Provide the (X, Y) coordinate of the cell's center where the given text is located.  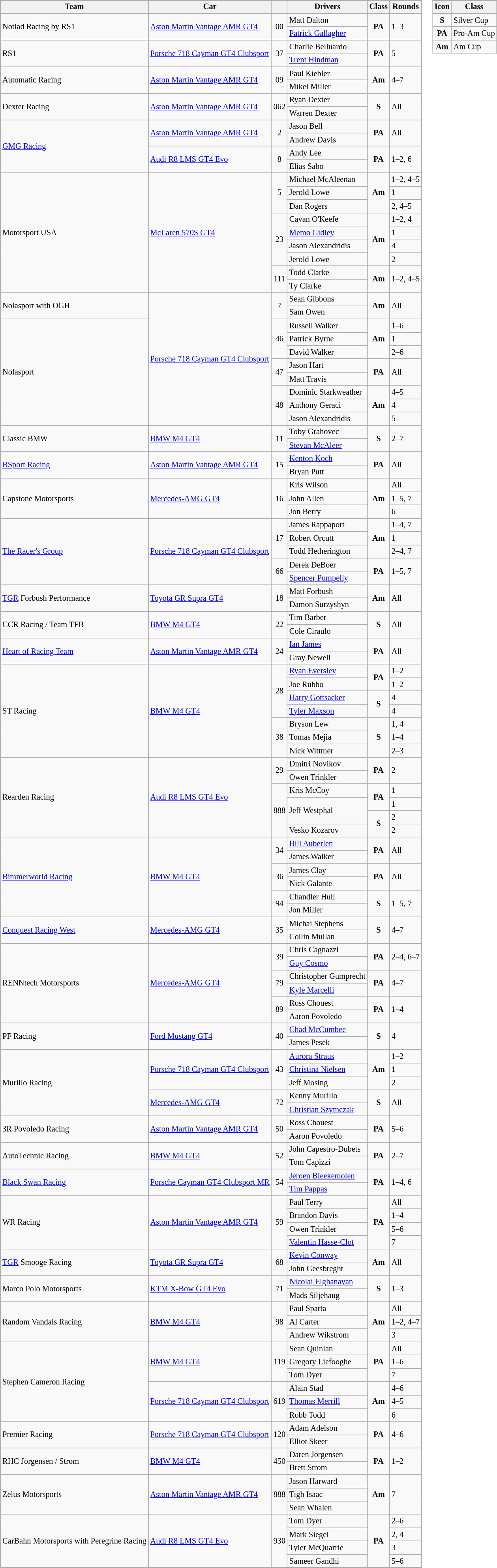
34 (279, 850)
Memo Gidley (328, 233)
Al Carter (328, 1322)
Tom Capizzi (328, 1163)
Black Swan Racing (74, 1182)
ST Racing (74, 711)
Dexter Racing (74, 107)
Joe Rubbo (328, 684)
Marco Polo Motorsports (74, 1289)
Trent Hindman (328, 60)
Patrick Gallagher (328, 34)
Rounds (406, 7)
15 (279, 465)
1–2, 4–7 (406, 1322)
Ty Clarke (328, 286)
Murillo Racing (74, 1083)
Patrick Byrne (328, 339)
Tyler Maxson (328, 711)
Matt Travis (328, 379)
Ryan Dexter (328, 100)
1–2, 4 (406, 219)
Pro-Am Cup (474, 34)
Christopher Gumprecht (328, 977)
450 (279, 1461)
2–3 (406, 751)
Cole Ciraulo (328, 631)
Cavan O'Keefe (328, 219)
James Pesek (328, 1043)
Icon (442, 7)
38 (279, 737)
119 (279, 1362)
1–2, 6 (406, 159)
36 (279, 877)
Guy Cosmo (328, 963)
54 (279, 1182)
CCR Racing / Team TFB (74, 624)
Mads Siljehaug (328, 1295)
Sean Whalen (328, 1508)
Kris Wilson (328, 485)
Todd Hetherington (328, 552)
2, 4 (406, 1534)
35 (279, 930)
39 (279, 957)
Nick Galante (328, 884)
18 (279, 598)
Nolasport (74, 372)
David Walker (328, 352)
Sam Owen (328, 313)
Chris Cagnazzi (328, 950)
1–4, 7 (406, 525)
Jason Hart (328, 365)
Silver Cup (474, 20)
72 (279, 1103)
Bryson Lew (328, 724)
Gregory Liefooghe (328, 1362)
062 (279, 107)
Automatic Racing (74, 80)
Ian James (328, 644)
Robb Todd (328, 1415)
Nicolai Elghanayan (328, 1282)
46 (279, 339)
Russell Walker (328, 326)
Rearden Racing (74, 797)
Jon Miller (328, 910)
59 (279, 1223)
Valentin Hasse-Clot (328, 1242)
Dmitri Novikov (328, 764)
Elias Sabo (328, 167)
66 (279, 571)
Aurora Straus (328, 1056)
Jeff Mosing (328, 1083)
00 (279, 27)
Kevin Conway (328, 1255)
Michael McAleenan (328, 180)
The Racer's Group (74, 551)
PF Racing (74, 1036)
Porsche Cayman GT4 Clubsport MR (210, 1182)
Harry Gottsacker (328, 698)
McLaren 570S GT4 (210, 233)
Sean Gibbons (328, 299)
Derek DeBoer (328, 565)
Tim Pappas (328, 1189)
17 (279, 538)
Alain Stad (328, 1388)
2–4, 6–7 (406, 957)
Nick Wittmer (328, 751)
Drivers (328, 7)
Warren Dexter (328, 113)
Toby Grahovec (328, 432)
John Capestro-Dubets (328, 1149)
Premier Racing (74, 1435)
Car (210, 7)
Andrew Davis (328, 140)
43 (279, 1070)
Ryan Eversley (328, 671)
AutoTechnic Racing (74, 1156)
1, 4 (406, 724)
40 (279, 1036)
Stephen Cameron Racing (74, 1382)
Jeroen Bleekemolen (328, 1176)
BSport Racing (74, 465)
Thomas Merrill (328, 1402)
Spencer Pumpelly (328, 578)
Conquest Racing West (74, 930)
Daren Jorgensen (328, 1455)
John Allen (328, 498)
Mikel Miller (328, 87)
Sean Quinlan (328, 1349)
Collin Mullan (328, 937)
CarBahn Motorsports with Peregrine Racing (74, 1541)
Brandon Davis (328, 1216)
24 (279, 651)
98 (279, 1322)
Paul Sparta (328, 1309)
Adam Adelson (328, 1428)
Christina Nielsen (328, 1070)
2, 4–5 (406, 206)
1–4, 6 (406, 1182)
Tyler McQuarrie (328, 1548)
KTM X-Bow GT4 Evo (210, 1289)
71 (279, 1289)
8 (279, 159)
Mark Siegel (328, 1534)
Andy Lee (328, 153)
2–4, 7 (406, 552)
Nolasport with OGH (74, 305)
37 (279, 54)
23 (279, 239)
GMG Racing (74, 147)
111 (279, 279)
WR Racing (74, 1223)
Vesko Kozarov (328, 830)
Robert Orcutt (328, 538)
Sameer Gandhi (328, 1561)
Christian Szymczak (328, 1109)
28 (279, 691)
50 (279, 1130)
James Clay (328, 870)
3R Povoledo Racing (74, 1130)
Elliot Skeer (328, 1442)
Stevan McAleer (328, 445)
68 (279, 1262)
Gray Newell (328, 658)
Damon Surzyshyn (328, 605)
930 (279, 1541)
Jeff Westphal (328, 811)
Michai Stephens (328, 924)
Am Cup (474, 47)
16 (279, 498)
52 (279, 1156)
Andrew Wikstrom (328, 1335)
Kyle Marcelli (328, 990)
Tomas Mejia (328, 738)
Tim Barber (328, 618)
Matt Dalton (328, 20)
Bryan Putt (328, 472)
Kris McCoy (328, 791)
11 (279, 439)
47 (279, 372)
RHC Jorgensen / Strom (74, 1461)
Capstone Motorsports (74, 498)
Bimmerworld Racing (74, 877)
TGR Smooge Racing (74, 1262)
94 (279, 904)
Team (74, 7)
Random Vandals Racing (74, 1322)
09 (279, 80)
22 (279, 624)
Kenton Koch (328, 459)
Classic BMW (74, 439)
Kenny Murillo (328, 1096)
Heart of Racing Team (74, 651)
Dominic Starkweather (328, 392)
120 (279, 1435)
James Walker (328, 857)
619 (279, 1402)
Brett Strom (328, 1468)
RENNtech Motorsports (74, 983)
Jon Berry (328, 512)
79 (279, 984)
Jason Harward (328, 1481)
RS1 (74, 54)
Matt Forbush (328, 592)
Motorsport USA (74, 233)
Charlie Belluardo (328, 47)
Chandler Hull (328, 897)
Chad McCumbee (328, 1030)
James Rappaport (328, 525)
Anthony Geraci (328, 405)
John Geesbreght (328, 1269)
48 (279, 406)
Tigh Isaac (328, 1495)
Paul Terry (328, 1203)
Paul Kiebler (328, 73)
89 (279, 1010)
29 (279, 770)
Jason Bell (328, 127)
Notlad Racing by RS1 (74, 27)
Todd Clarke (328, 273)
Ford Mustang GT4 (210, 1036)
Dan Rogers (328, 206)
TGR Forbush Performance (74, 598)
Bill Auberlen (328, 844)
Zelus Motorsports (74, 1494)
